Detect which cell encompasses the target text, then output its [x, y] center coordinate. 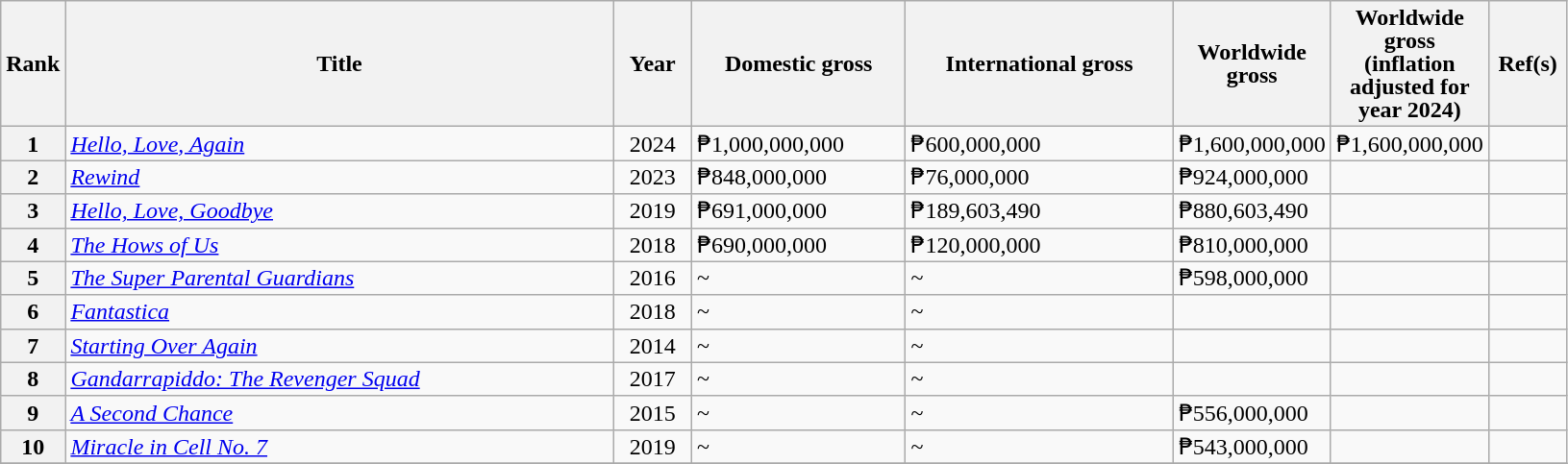
Worldwide gross [1252, 63]
The Super Parental Guardians [339, 279]
₱880,603,490 [1252, 211]
International gross [1039, 63]
₱810,000,000 [1252, 244]
Worldwide gross (inflation adjusted for year 2024) [1409, 63]
8 [33, 379]
₱189,603,490 [1039, 211]
Hello, Love, Goodbye [339, 211]
2 [33, 177]
Domestic gross [798, 63]
₱691,000,000 [798, 211]
Miracle in Cell No. 7 [339, 446]
3 [33, 211]
2024 [652, 144]
Starting Over Again [339, 346]
Rank [33, 63]
₱598,000,000 [1252, 279]
6 [33, 311]
2023 [652, 177]
1 [33, 144]
2017 [652, 379]
5 [33, 279]
2014 [652, 346]
The Hows of Us [339, 244]
₱556,000,000 [1252, 413]
Year [652, 63]
Gandarrapiddo: The Revenger Squad [339, 379]
9 [33, 413]
Ref(s) [1527, 63]
₱76,000,000 [1039, 177]
Fantastica [339, 311]
₱924,000,000 [1252, 177]
₱848,000,000 [798, 177]
Title [339, 63]
₱120,000,000 [1039, 244]
4 [33, 244]
10 [33, 446]
7 [33, 346]
₱690,000,000 [798, 244]
2016 [652, 279]
₱600,000,000 [1039, 144]
2015 [652, 413]
Rewind [339, 177]
A Second Chance [339, 413]
Hello, Love, Again [339, 144]
₱543,000,000 [1252, 446]
₱1,000,000,000 [798, 144]
